Provide the (x, y) coordinate of the cell's center where the given text is located.  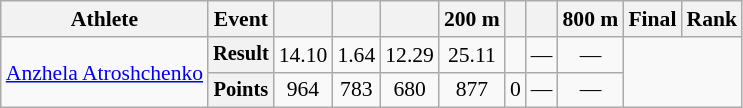
Final (652, 19)
964 (304, 90)
0 (516, 90)
877 (472, 90)
Anzhela Atroshchenko (104, 72)
Points (241, 90)
Event (241, 19)
Result (241, 55)
680 (410, 90)
Rank (712, 19)
Athlete (104, 19)
14.10 (304, 55)
12.29 (410, 55)
783 (356, 90)
1.64 (356, 55)
25.11 (472, 55)
200 m (472, 19)
800 m (590, 19)
